Provide the [X, Y] coordinate of the cell's center where the given text is located.  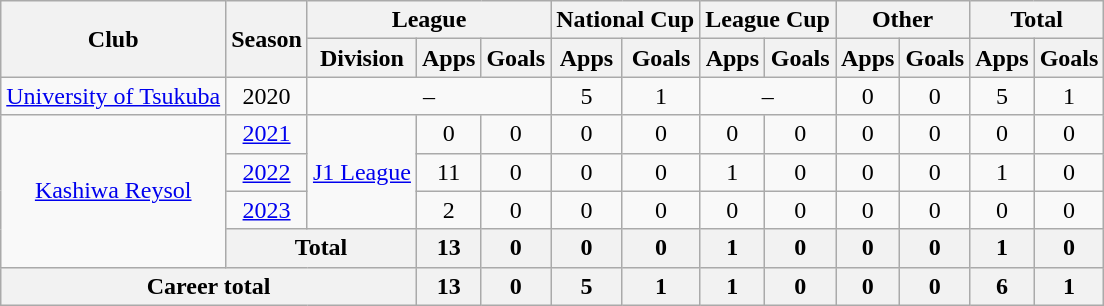
Kashiwa Reysol [114, 191]
Season [267, 39]
League Cup [768, 20]
Career total [209, 286]
2022 [267, 172]
2 [448, 210]
6 [1002, 286]
11 [448, 172]
League [428, 20]
Division [362, 58]
2021 [267, 134]
2020 [267, 96]
2023 [267, 210]
J1 League [362, 172]
National Cup [626, 20]
University of Tsukuba [114, 96]
Other [903, 20]
Club [114, 39]
